Return the (X, Y) coordinate for the center point of the cell that contains the specified text.  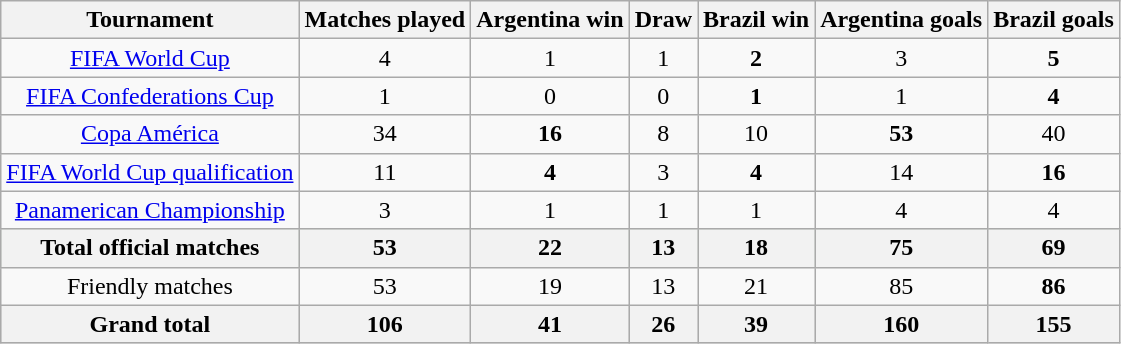
19 (550, 286)
21 (756, 286)
FIFA Confederations Cup (150, 96)
Panamerican Championship (150, 210)
Friendly matches (150, 286)
5 (1054, 58)
41 (550, 324)
39 (756, 324)
10 (756, 134)
85 (902, 286)
11 (385, 172)
106 (385, 324)
34 (385, 134)
69 (1054, 248)
Matches played (385, 20)
2 (756, 58)
Draw (663, 20)
Grand total (150, 324)
155 (1054, 324)
Brazil win (756, 20)
160 (902, 324)
75 (902, 248)
Brazil goals (1054, 20)
FIFA World Cup (150, 58)
14 (902, 172)
Argentina win (550, 20)
18 (756, 248)
8 (663, 134)
FIFA World Cup qualification (150, 172)
Argentina goals (902, 20)
Tournament (150, 20)
40 (1054, 134)
26 (663, 324)
22 (550, 248)
Copa América (150, 134)
Total official matches (150, 248)
86 (1054, 286)
